From the cell containing the given text, extract its center point as [x, y] coordinate. 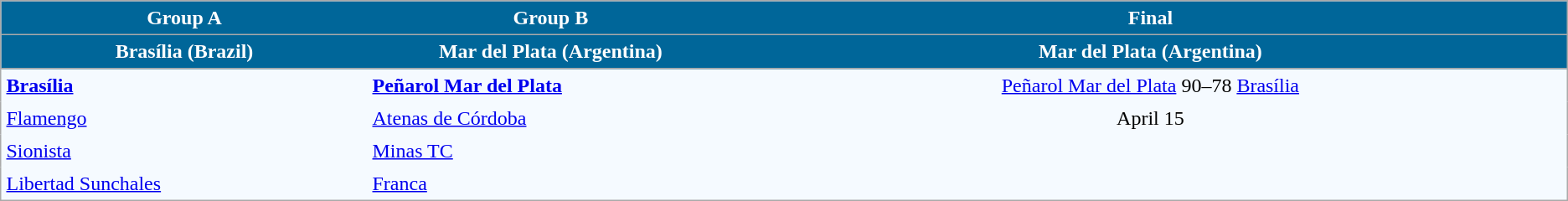
Brasília (Brazil) [184, 51]
Flamengo [184, 119]
Brasília [184, 85]
Group A [184, 18]
April 15 [1151, 119]
Group B [551, 18]
Franca [551, 184]
Sionista [184, 151]
Final [1151, 18]
Peñarol Mar del Plata [551, 85]
Libertad Sunchales [184, 184]
Minas TC [551, 151]
Peñarol Mar del Plata 90–78 Brasília [1151, 85]
Atenas de Córdoba [551, 119]
